Identify which cell holds the provided text, then report its (x, y) central coordinate. 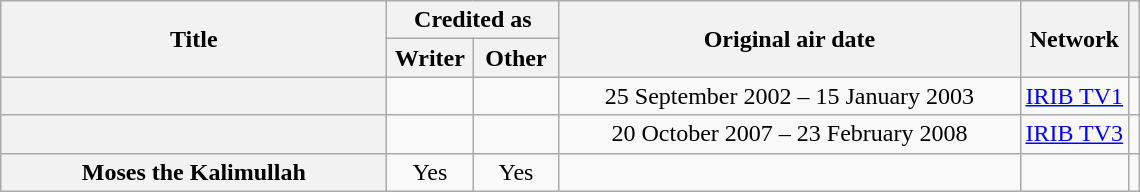
Other (516, 58)
Writer (430, 58)
Title (194, 39)
Moses the Kalimullah (194, 172)
20 October 2007 – 23 February 2008 (790, 134)
Network (1074, 39)
IRIB TV1 (1074, 96)
Credited as (473, 20)
Original air date (790, 39)
25 September 2002 – 15 January 2003 (790, 96)
IRIB TV3 (1074, 134)
